Find where the given text appears and provide that cell's center as [x, y] coordinate. 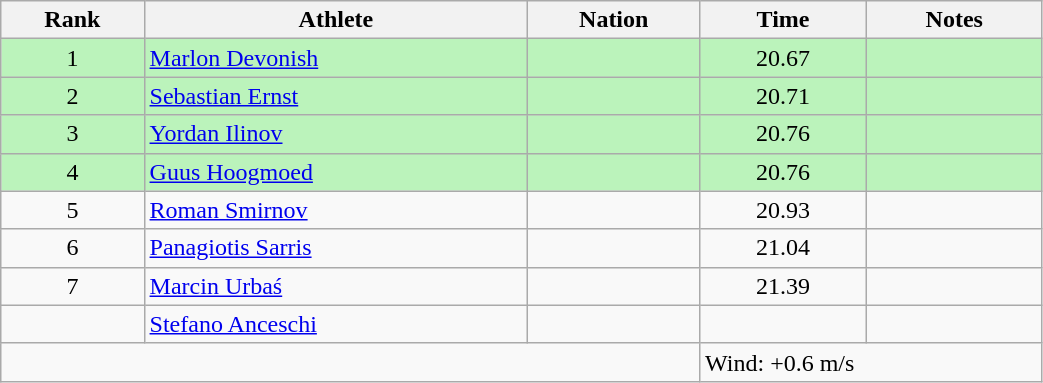
Marcin Urbaś [336, 286]
Rank [72, 20]
Marlon Devonish [336, 58]
20.71 [784, 96]
Sebastian Ernst [336, 96]
Nation [614, 20]
Panagiotis Sarris [336, 248]
20.93 [784, 210]
2 [72, 96]
21.39 [784, 286]
Guus Hoogmoed [336, 172]
Athlete [336, 20]
4 [72, 172]
Stefano Anceschi [336, 324]
Yordan Ilinov [336, 134]
Time [784, 20]
Roman Smirnov [336, 210]
Wind: +0.6 m/s [871, 362]
1 [72, 58]
3 [72, 134]
7 [72, 286]
21.04 [784, 248]
6 [72, 248]
Notes [954, 20]
20.67 [784, 58]
5 [72, 210]
